Determine the (X, Y) coordinate at the center of the cell enclosing the given text.  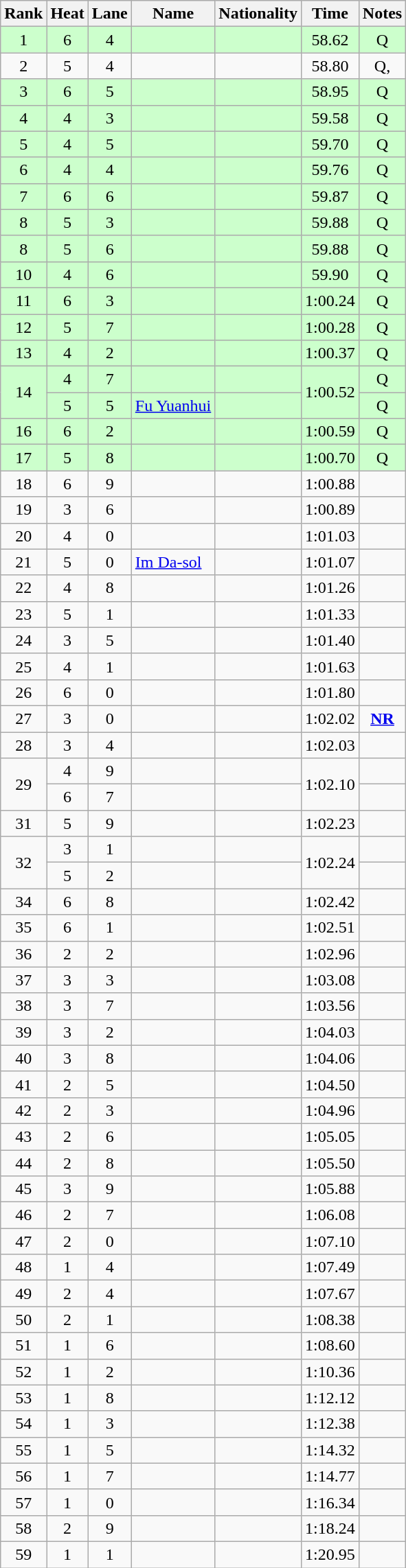
1:04.96 (330, 1110)
1:02.23 (330, 823)
20 (23, 536)
1:04.06 (330, 1058)
1:06.08 (330, 1215)
1:00.52 (330, 393)
18 (23, 484)
Fu Yuanhui (173, 406)
Notes (382, 14)
58 (23, 1528)
Lane (110, 14)
1:05.50 (330, 1163)
25 (23, 666)
56 (23, 1476)
1:05.05 (330, 1136)
1:10.36 (330, 1372)
1:07.67 (330, 1294)
49 (23, 1294)
1:12.12 (330, 1398)
1:03.08 (330, 980)
26 (23, 692)
59.87 (330, 196)
21 (23, 562)
39 (23, 1032)
16 (23, 432)
58.62 (330, 40)
54 (23, 1424)
1:08.38 (330, 1320)
59.58 (330, 118)
1:20.95 (330, 1554)
35 (23, 928)
58.80 (330, 66)
53 (23, 1398)
1:00.28 (330, 327)
1:02.24 (330, 863)
14 (23, 393)
1:05.88 (330, 1189)
1:00.70 (330, 458)
Rank (23, 14)
51 (23, 1346)
24 (23, 640)
41 (23, 1084)
47 (23, 1241)
58.95 (330, 92)
1:00.37 (330, 353)
1:01.33 (330, 614)
1:02.51 (330, 928)
29 (23, 784)
17 (23, 458)
1:14.32 (330, 1450)
1:07.10 (330, 1241)
11 (23, 301)
1:00.24 (330, 301)
1:02.42 (330, 902)
38 (23, 1006)
1:04.03 (330, 1032)
43 (23, 1136)
34 (23, 902)
NR (382, 718)
1:02.96 (330, 954)
59.70 (330, 144)
45 (23, 1189)
1:00.59 (330, 432)
Nationality (258, 14)
23 (23, 614)
1:18.24 (330, 1528)
Q, (382, 66)
55 (23, 1450)
57 (23, 1502)
46 (23, 1215)
1:02.02 (330, 718)
Name (173, 14)
1:01.03 (330, 536)
1:02.03 (330, 745)
32 (23, 863)
28 (23, 745)
31 (23, 823)
1:04.50 (330, 1084)
Im Da-sol (173, 562)
1:01.26 (330, 588)
12 (23, 327)
1:01.07 (330, 562)
1:14.77 (330, 1476)
22 (23, 588)
Time (330, 14)
50 (23, 1320)
1:01.80 (330, 692)
13 (23, 353)
10 (23, 274)
Heat (67, 14)
1:08.60 (330, 1346)
1:01.40 (330, 640)
1:00.89 (330, 510)
42 (23, 1110)
59.76 (330, 170)
27 (23, 718)
1:00.88 (330, 484)
1:12.38 (330, 1424)
37 (23, 980)
1:02.10 (330, 784)
40 (23, 1058)
59 (23, 1554)
44 (23, 1163)
52 (23, 1372)
1:03.56 (330, 1006)
1:01.63 (330, 666)
59.90 (330, 274)
1:16.34 (330, 1502)
1:07.49 (330, 1267)
48 (23, 1267)
19 (23, 510)
36 (23, 954)
